Provide the (x, y) coordinate of the cell's center where the given text is located.  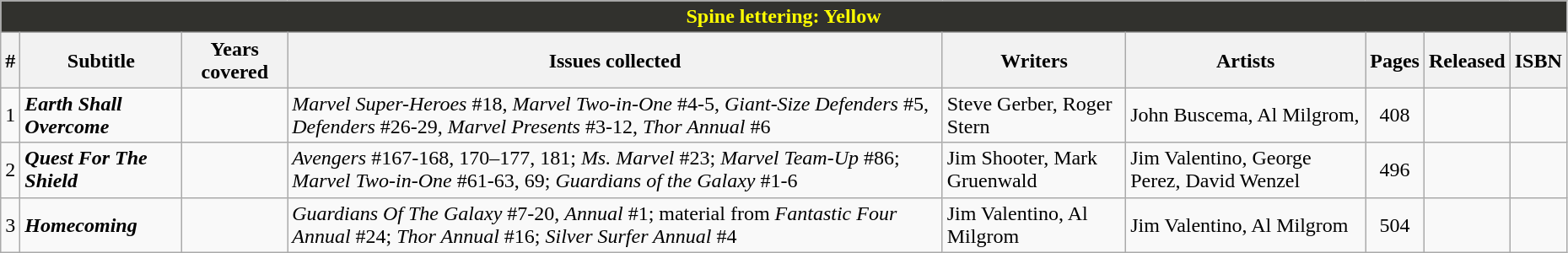
1 (10, 115)
Jim Shooter, Mark Gruenwald (1034, 170)
Avengers #167-168, 170–177, 181; Ms. Marvel #23; Marvel Team-Up #86; Marvel Two-in-One #61-63, 69; Guardians of the Galaxy #1-6 (616, 170)
504 (1395, 224)
Marvel Super-Heroes #18, Marvel Two-in-One #4-5, Giant-Size Defenders #5, Defenders #26-29, Marvel Presents #3-12, Thor Annual #6 (616, 115)
Issues collected (616, 61)
Released (1467, 61)
Years covered (234, 61)
2 (10, 170)
ISBN (1538, 61)
Pages (1395, 61)
Quest For The Shield (101, 170)
Writers (1034, 61)
Jim Valentino, George Perez, David Wenzel (1246, 170)
Artists (1246, 61)
# (10, 61)
408 (1395, 115)
Subtitle (101, 61)
3 (10, 224)
Spine lettering: Yellow (784, 17)
Steve Gerber, Roger Stern (1034, 115)
496 (1395, 170)
John Buscema, Al Milgrom, (1246, 115)
Homecoming (101, 224)
Earth Shall Overcome (101, 115)
Guardians Of The Galaxy #7-20, Annual #1; material from Fantastic Four Annual #24; Thor Annual #16; Silver Surfer Annual #4 (616, 224)
